Search for the cell housing the specified text and yield its (X, Y) center coordinate. 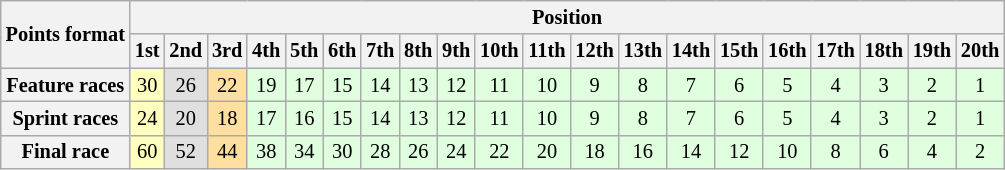
15th (739, 51)
9th (456, 51)
19th (932, 51)
10th (499, 51)
Final race (66, 152)
Feature races (66, 85)
34 (304, 152)
44 (227, 152)
38 (266, 152)
7th (380, 51)
20th (980, 51)
17th (835, 51)
52 (186, 152)
19 (266, 85)
18th (884, 51)
Position (567, 17)
13th (643, 51)
2nd (186, 51)
11th (546, 51)
1st (148, 51)
28 (380, 152)
14th (691, 51)
60 (148, 152)
4th (266, 51)
6th (342, 51)
8th (418, 51)
12th (594, 51)
3rd (227, 51)
16th (787, 51)
Points format (66, 34)
5th (304, 51)
Sprint races (66, 118)
